Find where the given text appears and provide that cell's center as [X, Y] coordinate. 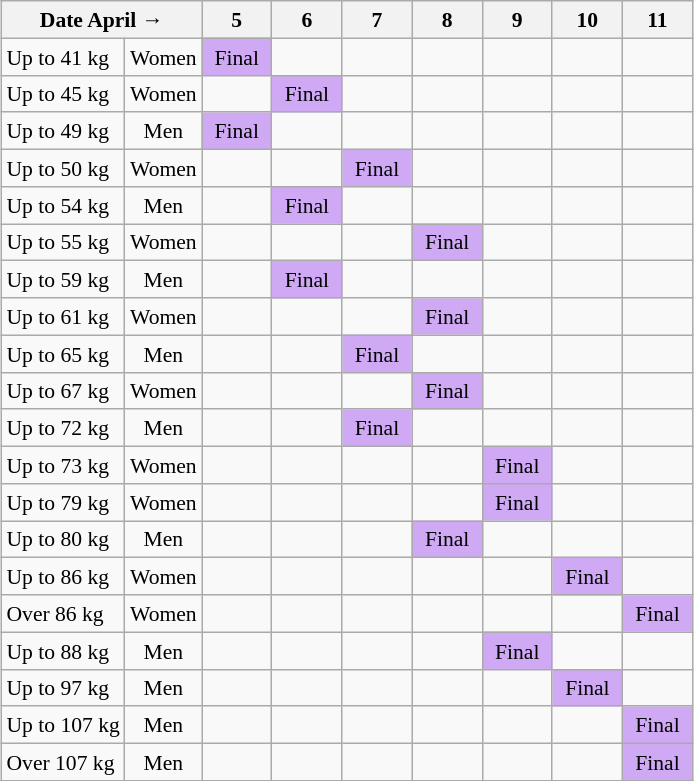
Up to 97 kg [62, 688]
9 [517, 20]
Up to 107 kg [62, 724]
Up to 41 kg [62, 56]
Up to 49 kg [62, 130]
6 [307, 20]
7 [377, 20]
Up to 67 kg [62, 390]
Up to 55 kg [62, 242]
Up to 86 kg [62, 576]
Up to 88 kg [62, 650]
Up to 73 kg [62, 464]
Up to 80 kg [62, 538]
Up to 45 kg [62, 94]
Up to 61 kg [62, 316]
8 [447, 20]
Up to 72 kg [62, 428]
Up to 50 kg [62, 168]
5 [237, 20]
Over 107 kg [62, 762]
Up to 65 kg [62, 354]
Up to 59 kg [62, 280]
11 [657, 20]
Over 86 kg [62, 614]
Up to 54 kg [62, 204]
Date April → [101, 20]
10 [587, 20]
Up to 79 kg [62, 502]
